Provide the [X, Y] coordinate of the cell's center where the given text is located.  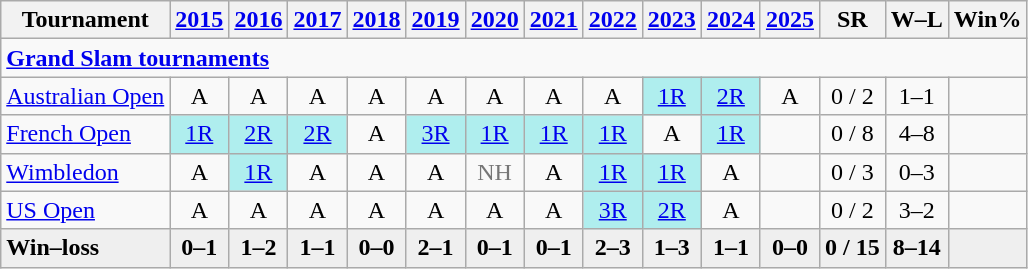
2019 [436, 20]
2018 [376, 20]
French Open [86, 134]
2016 [258, 20]
2024 [730, 20]
2–1 [436, 248]
3–2 [916, 210]
2023 [672, 20]
0–3 [916, 172]
1–3 [672, 248]
1–2 [258, 248]
Wimbledon [86, 172]
2025 [790, 20]
0 / 15 [852, 248]
2022 [612, 20]
Grand Slam tournaments [514, 58]
2020 [494, 20]
2015 [200, 20]
W–L [916, 20]
2–3 [612, 248]
0 / 3 [852, 172]
US Open [86, 210]
NH [494, 172]
Win–loss [86, 248]
Win% [988, 20]
4–8 [916, 134]
Tournament [86, 20]
0 / 8 [852, 134]
SR [852, 20]
2021 [554, 20]
8–14 [916, 248]
Australian Open [86, 96]
2017 [318, 20]
